Locate the cell with the specified text and output its [X, Y] center coordinate. 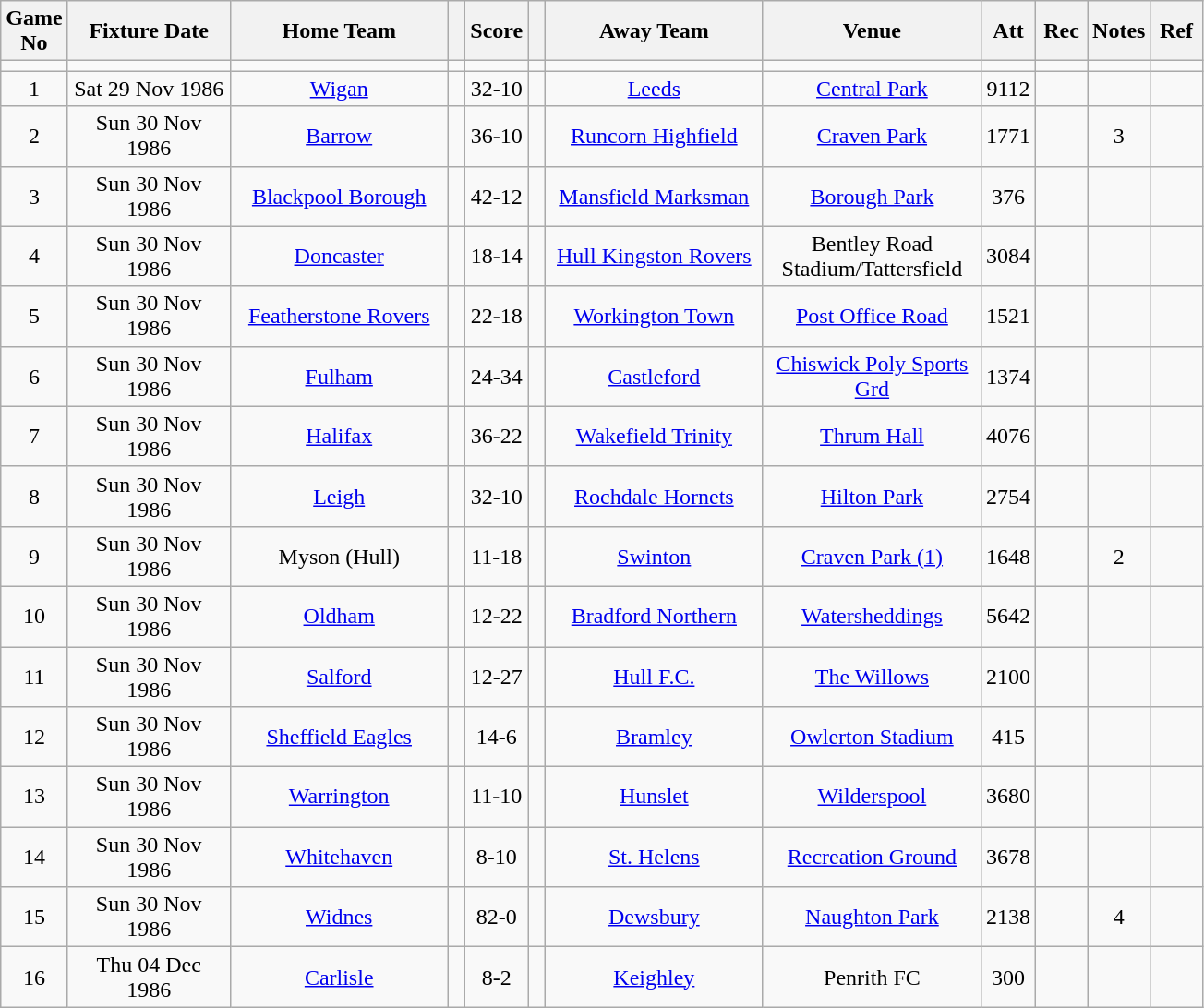
82-0 [497, 918]
13 [34, 798]
24-34 [497, 377]
Post Office Road [872, 316]
5642 [1008, 617]
12 [34, 737]
Wilderspool [872, 798]
Swinton [654, 556]
Bramley [654, 737]
Fixture Date [149, 31]
Craven Park (1) [872, 556]
Thu 04 Dec 1986 [149, 977]
Ref [1176, 31]
Home Team [339, 31]
Bradford Northern [654, 617]
2100 [1008, 676]
Rec [1062, 31]
14 [34, 857]
18-14 [497, 257]
Hilton Park [872, 497]
Mansfield Marksman [654, 196]
11-18 [497, 556]
Fulham [339, 377]
Craven Park [872, 137]
1374 [1008, 377]
300 [1008, 977]
9 [34, 556]
376 [1008, 196]
Wakefield Trinity [654, 436]
Whitehaven [339, 857]
22-18 [497, 316]
Castleford [654, 377]
4076 [1008, 436]
8-10 [497, 857]
1 [34, 89]
2754 [1008, 497]
Recreation Ground [872, 857]
St. Helens [654, 857]
415 [1008, 737]
8-2 [497, 977]
14-6 [497, 737]
Venue [872, 31]
Carlisle [339, 977]
5 [34, 316]
3084 [1008, 257]
Workington Town [654, 316]
12-22 [497, 617]
Widnes [339, 918]
16 [34, 977]
Chiswick Poly Sports Grd [872, 377]
Oldham [339, 617]
Sat 29 Nov 1986 [149, 89]
6 [34, 377]
Dewsbury [654, 918]
Doncaster [339, 257]
The Willows [872, 676]
Thrum Hall [872, 436]
Hull Kingston Rovers [654, 257]
11-10 [497, 798]
2138 [1008, 918]
Borough Park [872, 196]
9112 [1008, 89]
Game No [34, 31]
Keighley [654, 977]
Salford [339, 676]
Score [497, 31]
Myson (Hull) [339, 556]
8 [34, 497]
Hunslet [654, 798]
1771 [1008, 137]
Barrow [339, 137]
Sheffield Eagles [339, 737]
Bentley Road Stadium/Tattersfield [872, 257]
Warrington [339, 798]
11 [34, 676]
12-27 [497, 676]
Leeds [654, 89]
Owlerton Stadium [872, 737]
Hull F.C. [654, 676]
15 [34, 918]
3680 [1008, 798]
Naughton Park [872, 918]
Att [1008, 31]
3678 [1008, 857]
1521 [1008, 316]
Leigh [339, 497]
Penrith FC [872, 977]
Halifax [339, 436]
Notes [1119, 31]
Blackpool Borough [339, 196]
Wigan [339, 89]
Runcorn Highfield [654, 137]
36-22 [497, 436]
Central Park [872, 89]
7 [34, 436]
Watersheddings [872, 617]
10 [34, 617]
36-10 [497, 137]
Featherstone Rovers [339, 316]
Rochdale Hornets [654, 497]
42-12 [497, 196]
1648 [1008, 556]
Away Team [654, 31]
